Determine the [x, y] coordinate at the center of the cell enclosing the given text.  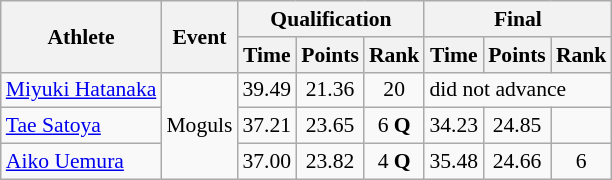
Miyuki Hatanaka [82, 90]
Moguls [199, 126]
23.65 [330, 126]
did not advance [518, 90]
39.49 [266, 90]
37.00 [266, 162]
Final [518, 19]
21.36 [330, 90]
23.82 [330, 162]
35.48 [454, 162]
Event [199, 36]
4 Q [394, 162]
20 [394, 90]
24.85 [517, 126]
Qualification [330, 19]
34.23 [454, 126]
Aiko Uemura [82, 162]
6 Q [394, 126]
37.21 [266, 126]
24.66 [517, 162]
6 [582, 162]
Athlete [82, 36]
Tae Satoya [82, 126]
